Extract the [X, Y] coordinate from the center of the cell holding the provided text.  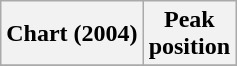
Peakposition [189, 34]
Chart (2004) [72, 34]
